Capture the cell that displays the provided text and extract its (X, Y) central coordinate. 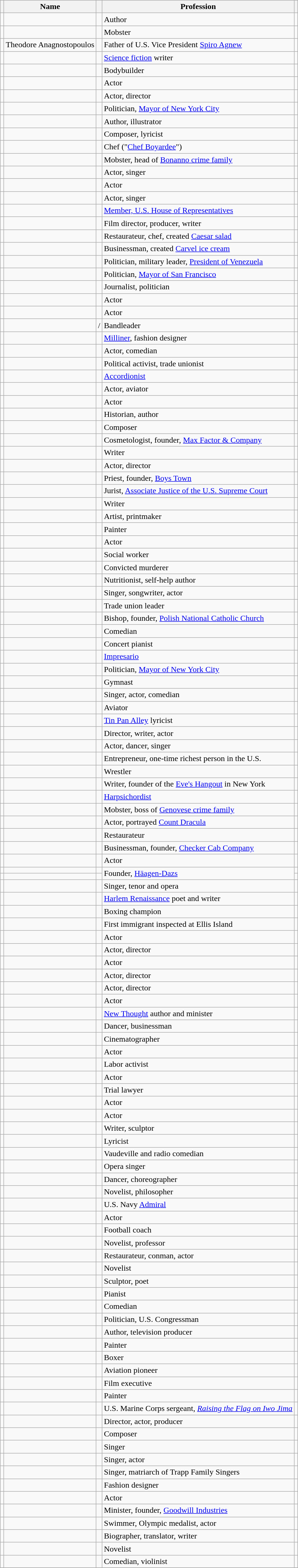
Biographer, translator, writer (198, 1536)
Novelist, professor (198, 1243)
Trial lawyer (198, 1090)
Impresario (198, 657)
Accordionist (198, 376)
Politician, military leader, President of Venezuela (198, 262)
Director, writer, actor (198, 733)
Comedian, violinist (198, 1561)
Director, actor, producer (198, 1421)
Tin Pan Alley lyricist (198, 720)
Trade union leader (198, 606)
Wrestler (198, 771)
Opera singer (198, 1166)
First immigrant inspected at Ellis Island (198, 924)
Film director, producer, writer (198, 223)
Convicted murderer (198, 568)
Mobster (198, 32)
Actor, portrayed Count Dracula (198, 822)
Bodybuilder (198, 70)
Actor, dancer, singer (198, 746)
Lyricist (198, 1141)
Profession (198, 7)
Novelist, philosopher (198, 1192)
U.S. Navy Admiral (198, 1205)
Restaurateur, chef, created Caesar salad (198, 236)
Aviator (198, 707)
Mobster, head of Bonanno crime family (198, 160)
Singer, actor, comedian (198, 695)
Politician, Mayor of San Francisco (198, 274)
Father of U.S. Vice President Spiro Agnew (198, 45)
Swimmer, Olympic medalist, actor (198, 1523)
Bandleader (198, 325)
Member, U.S. House of Representatives (198, 211)
Mobster, boss of Genovese crime family (198, 810)
Minister, founder, Goodwill Industries (198, 1510)
Gymnast (198, 682)
Cinematographer (198, 1039)
Dancer, businessman (198, 1026)
Harlem Renaissance poet and writer (198, 899)
/ (99, 325)
Concert pianist (198, 644)
Vaudeville and radio comedian (198, 1153)
Priest, founder, Boys Town (198, 478)
Businessman, created Carvel ice cream (198, 249)
Singer, tenor and opera (198, 886)
Film executive (198, 1383)
Aviation pioneer (198, 1370)
Singer, matriarch of Trapp Family Singers (198, 1472)
Harpsichordist (198, 797)
Sculptor, poet (198, 1281)
Cosmetologist, founder, Max Factor & Company (198, 440)
Restaurateur (198, 835)
Historian, author (198, 415)
Nutritionist, self-help author (198, 580)
Writer, founder of the Eve's Hangout in New York (198, 784)
Writer, sculptor (198, 1128)
Singer, actor (198, 1460)
Author, illustrator (198, 121)
Jurist, Associate Justice of the U.S. Supreme Court (198, 491)
Artist, printmaker (198, 516)
Name (50, 7)
Founder, Häagen-Dazs (198, 873)
Pianist (198, 1294)
Author (198, 19)
Political activist, trade unionist (198, 363)
Bishop, founder, Polish National Catholic Church (198, 618)
Boxer (198, 1357)
Boxing champion (198, 911)
Social worker (198, 554)
Politician, U.S. Congressman (198, 1319)
Theodore Anagnostopoulos (50, 45)
Milliner, fashion designer (198, 338)
Entrepreneur, one-time richest person in the U.S. (198, 758)
New Thought author and minister (198, 1014)
Businessman, founder, Checker Cab Company (198, 848)
Football coach (198, 1230)
Restaurateur, conman, actor (198, 1256)
Actor, aviator (198, 389)
Fashion designer (198, 1485)
Dancer, choreographer (198, 1179)
Singer (198, 1447)
Actor, comedian (198, 351)
Author, television producer (198, 1332)
Chef ("Chef Boyardee") (198, 147)
Journalist, politician (198, 287)
Labor activist (198, 1064)
Composer, lyricist (198, 134)
Singer, songwriter, actor (198, 593)
U.S. Marine Corps sergeant, Raising the Flag on Iwo Jima (198, 1409)
Science fiction writer (198, 58)
